From the cell containing the given text, extract its center point as [X, Y] coordinate. 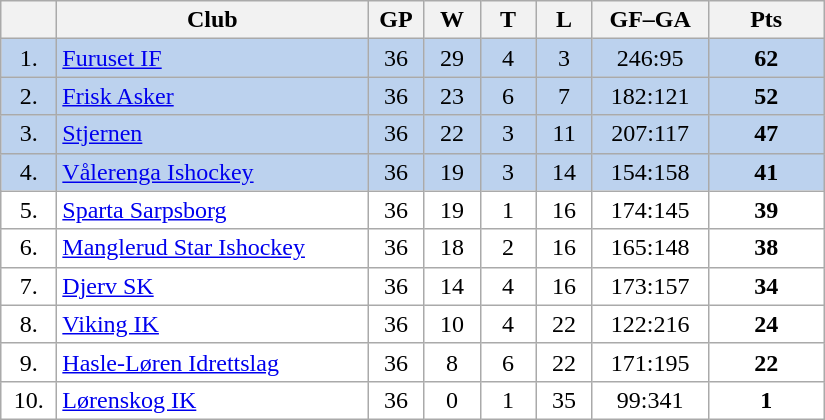
GF–GA [650, 20]
246:95 [650, 58]
Sparta Sarpsborg [212, 210]
0 [452, 400]
8 [452, 362]
174:145 [650, 210]
182:121 [650, 96]
Manglerud Star Ishockey [212, 248]
Hasle-Løren Idrettslag [212, 362]
41 [766, 172]
52 [766, 96]
5. [29, 210]
7 [564, 96]
9. [29, 362]
L [564, 20]
38 [766, 248]
Stjernen [212, 134]
GP [396, 20]
39 [766, 210]
6. [29, 248]
34 [766, 286]
173:157 [650, 286]
207:117 [650, 134]
Vålerenga Ishockey [212, 172]
Pts [766, 20]
10 [452, 324]
122:216 [650, 324]
Lørenskog IK [212, 400]
171:195 [650, 362]
24 [766, 324]
7. [29, 286]
Viking IK [212, 324]
Djerv SK [212, 286]
10. [29, 400]
29 [452, 58]
W [452, 20]
Club [212, 20]
3. [29, 134]
1. [29, 58]
23 [452, 96]
2. [29, 96]
47 [766, 134]
154:158 [650, 172]
62 [766, 58]
8. [29, 324]
165:148 [650, 248]
Frisk Asker [212, 96]
2 [508, 248]
T [508, 20]
18 [452, 248]
Furuset IF [212, 58]
35 [564, 400]
99:341 [650, 400]
4. [29, 172]
11 [564, 134]
